Capture the cell that displays the provided text and extract its (x, y) central coordinate. 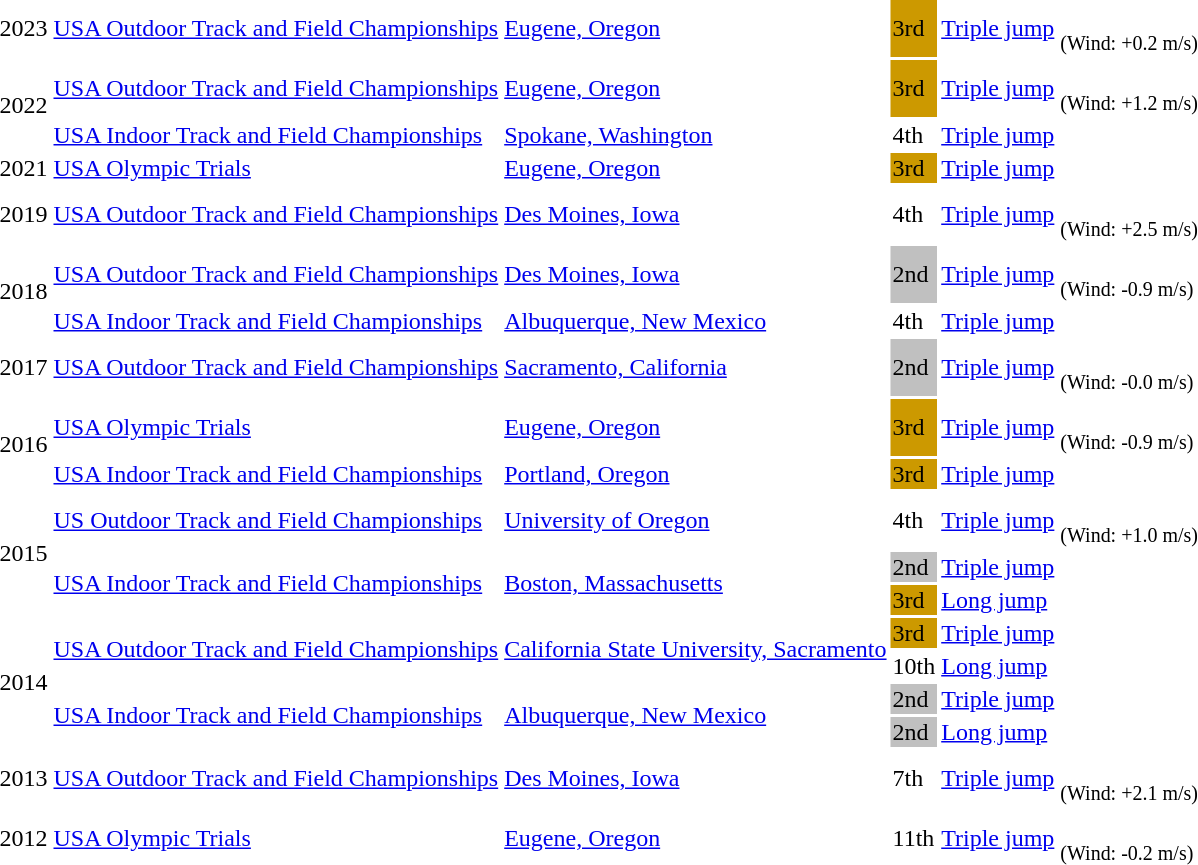
7th (914, 778)
California State University, Sacramento (696, 650)
Sacramento, California (696, 368)
US Outdoor Track and Field Championships (276, 520)
University of Oregon (696, 520)
Spokane, Washington (696, 135)
10th (914, 666)
Boston, Massachusetts (696, 584)
Portland, Oregon (696, 474)
